Scan for the cell matching the given text and deliver its [X, Y] coordinate at center. 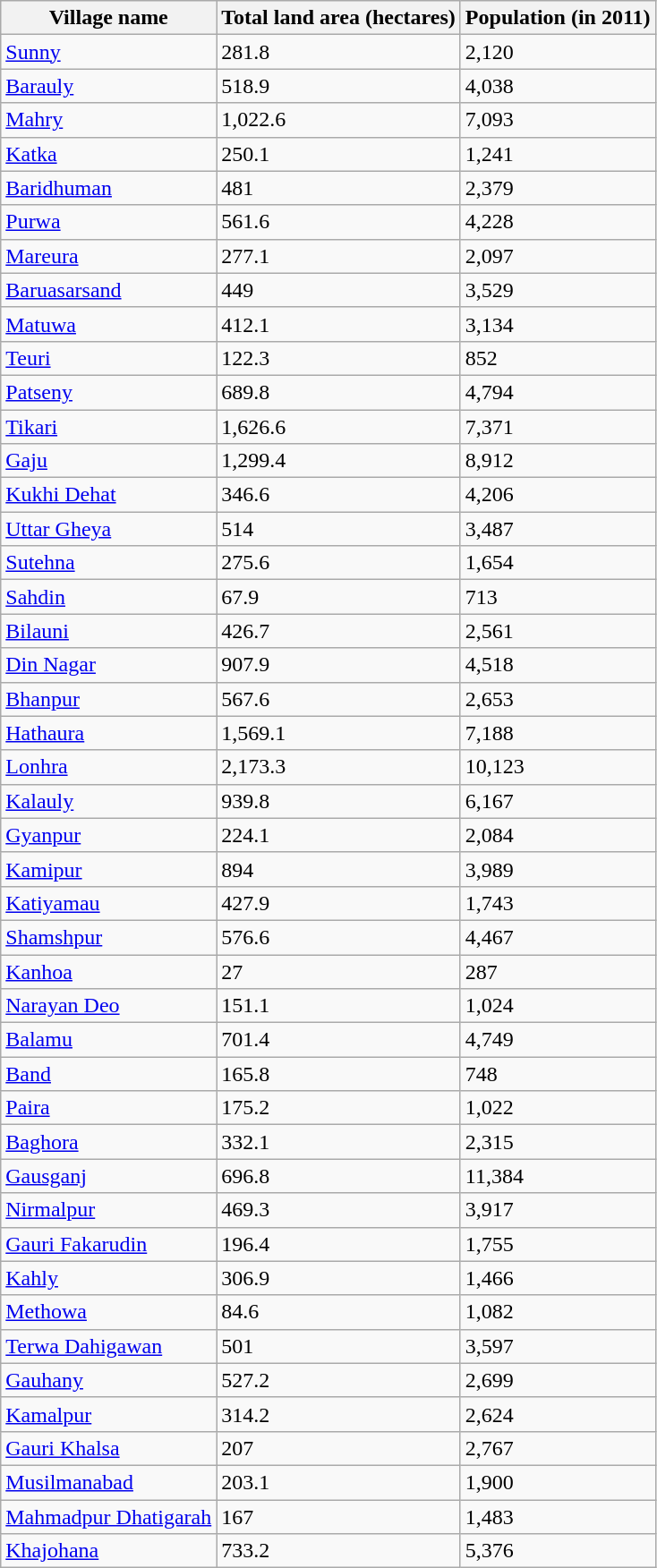
Gausganj [109, 1176]
481 [338, 188]
4,038 [558, 86]
Katka [109, 154]
514 [338, 529]
Tikari [109, 427]
Matuwa [109, 324]
Mahmadpur Dhatigarah [109, 1517]
224.1 [338, 835]
4,228 [558, 222]
Narayan Deo [109, 1006]
275.6 [338, 563]
Baghora [109, 1142]
Baruasarsand [109, 290]
250.1 [338, 154]
3,989 [558, 869]
175.2 [338, 1108]
Mahry [109, 120]
689.8 [338, 392]
576.6 [338, 937]
2,173.3 [338, 767]
Lonhra [109, 767]
Bhanpur [109, 699]
5,376 [558, 1551]
426.7 [338, 631]
281.8 [338, 52]
167 [338, 1517]
3,917 [558, 1210]
Gauri Khalsa [109, 1448]
Kukhi Dehat [109, 495]
Teuri [109, 358]
561.6 [338, 222]
4,206 [558, 495]
469.3 [338, 1210]
Gauhany [109, 1380]
2,767 [558, 1448]
2,624 [558, 1414]
733.2 [338, 1551]
Kamalpur [109, 1414]
Barauly [109, 86]
2,315 [558, 1142]
11,384 [558, 1176]
4,518 [558, 665]
567.6 [338, 699]
Kahly [109, 1278]
6,167 [558, 801]
Sutehna [109, 563]
7,371 [558, 427]
Kalauly [109, 801]
Village name [109, 18]
2,653 [558, 699]
696.8 [338, 1176]
4,749 [558, 1040]
Kamipur [109, 869]
Bilauni [109, 631]
84.6 [338, 1312]
Kanhoa [109, 971]
1,022 [558, 1108]
67.9 [338, 597]
4,467 [558, 937]
346.6 [338, 495]
Musilmanabad [109, 1482]
Hathaura [109, 733]
2,120 [558, 52]
1,082 [558, 1312]
10,123 [558, 767]
Nirmalpur [109, 1210]
748 [558, 1074]
939.8 [338, 801]
1,483 [558, 1517]
196.4 [338, 1244]
2,097 [558, 256]
306.9 [338, 1278]
501 [338, 1346]
2,379 [558, 188]
Din Nagar [109, 665]
Purwa [109, 222]
427.9 [338, 903]
852 [558, 358]
Khajohana [109, 1551]
151.1 [338, 1006]
527.2 [338, 1380]
Baridhuman [109, 188]
518.9 [338, 86]
287 [558, 971]
Shamshpur [109, 937]
1,569.1 [338, 733]
2,084 [558, 835]
Uttar Gheya [109, 529]
332.1 [338, 1142]
1,755 [558, 1244]
3,134 [558, 324]
1,241 [558, 154]
207 [338, 1448]
Gauri Fakarudin [109, 1244]
1,626.6 [338, 427]
Gyanpur [109, 835]
Balamu [109, 1040]
701.4 [338, 1040]
Terwa Dahigawan [109, 1346]
1,654 [558, 563]
1,743 [558, 903]
122.3 [338, 358]
412.1 [338, 324]
277.1 [338, 256]
1,299.4 [338, 461]
Population (in 2011) [558, 18]
1,022.6 [338, 120]
713 [558, 597]
203.1 [338, 1482]
894 [338, 869]
Katiyamau [109, 903]
4,794 [558, 392]
27 [338, 971]
Paira [109, 1108]
8,912 [558, 461]
314.2 [338, 1414]
2,561 [558, 631]
907.9 [338, 665]
1,024 [558, 1006]
165.8 [338, 1074]
Sunny [109, 52]
Band [109, 1074]
3,487 [558, 529]
1,900 [558, 1482]
Gaju [109, 461]
Methowa [109, 1312]
1,466 [558, 1278]
Sahdin [109, 597]
2,699 [558, 1380]
3,529 [558, 290]
449 [338, 290]
Total land area (hectares) [338, 18]
7,188 [558, 733]
Patseny [109, 392]
Mareura [109, 256]
7,093 [558, 120]
3,597 [558, 1346]
